Search for the cell housing the specified text and yield its [x, y] center coordinate. 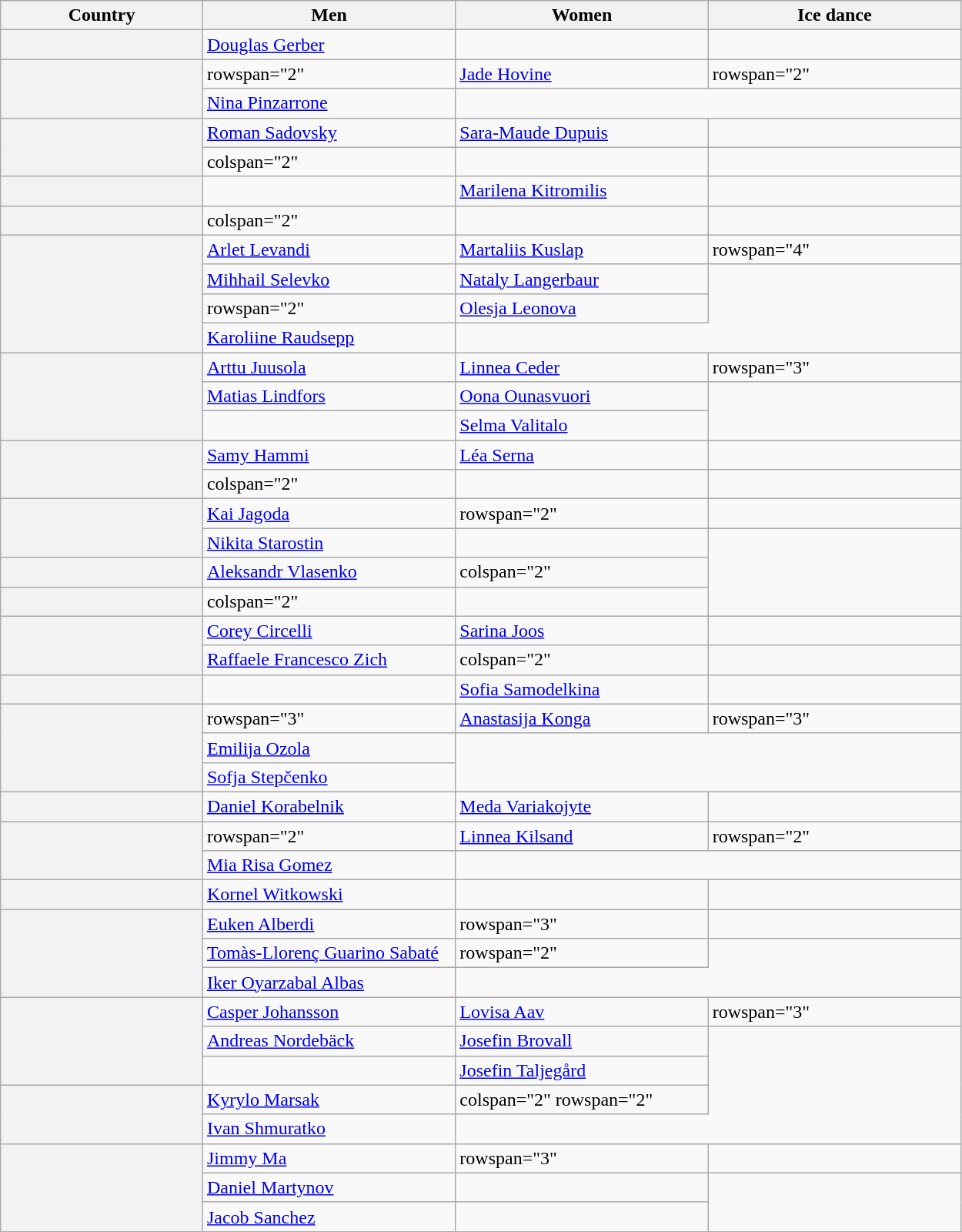
Andreas Nordebäck [329, 1041]
Nikita Starostin [329, 543]
Sara-Maude Dupuis [582, 132]
Mia Risa Gomez [329, 865]
Linnea Kilsand [582, 835]
Léa Serna [582, 455]
Arttu Juusola [329, 367]
Kyrylo Marsak [329, 1100]
Selma Valitalo [582, 426]
Lovisa Aav [582, 1012]
Linnea Ceder [582, 367]
Raffaele Francesco Zich [329, 660]
Nina Pinzarrone [329, 103]
Oona Ounasvuori [582, 397]
Ice dance [834, 15]
Kornel Witkowski [329, 895]
rowspan="4" [834, 249]
Euken Alberdi [329, 924]
Josefin Taljegård [582, 1070]
Samy Hammi [329, 455]
Martaliis Kuslap [582, 249]
Emilija Ozola [329, 748]
Jimmy Ma [329, 1158]
Ivan Shmuratko [329, 1129]
Meda Variakojyte [582, 806]
Anastasija Konga [582, 718]
Kai Jagoda [329, 514]
Douglas Gerber [329, 45]
Jade Hovine [582, 74]
Arlet Levandi [329, 249]
Marilena Kitromilis [582, 191]
Men [329, 15]
colspan="2" rowspan="2" [582, 1100]
Roman Sadovsky [329, 132]
Josefin Brovall [582, 1041]
Casper Johansson [329, 1012]
Iker Oyarzabal Albas [329, 983]
Sofia Samodelkina [582, 689]
Sarina Joos [582, 631]
Corey Circelli [329, 631]
Nataly Langerbaur [582, 279]
Olesja Leonova [582, 308]
Aleksandr Vlasenko [329, 572]
Women [582, 15]
Daniel Martynov [329, 1187]
Country [102, 15]
Matias Lindfors [329, 397]
Mihhail Selevko [329, 279]
Daniel Korabelnik [329, 806]
Tomàs-Llorenç Guarino Sabaté [329, 953]
Sofja Stepčenko [329, 777]
Karoliine Raudsepp [329, 337]
Jacob Sanchez [329, 1217]
